Provide the (X, Y) coordinate of the cell's center where the given text is located.  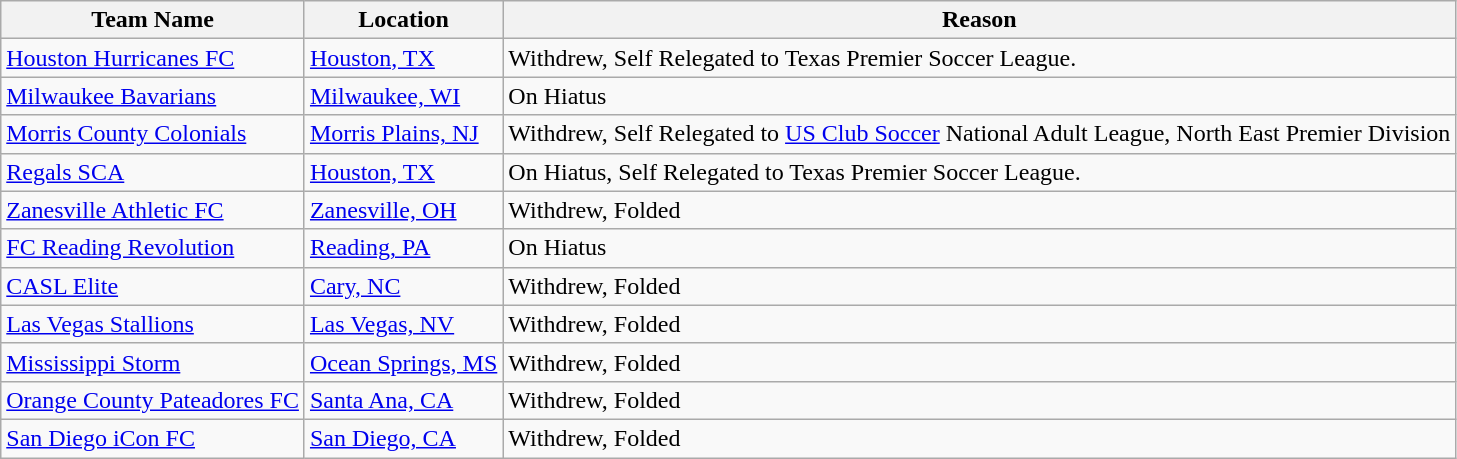
Las Vegas, NV (403, 324)
Houston Hurricanes FC (153, 58)
Zanesville, OH (403, 210)
Morris County Colonials (153, 134)
Santa Ana, CA (403, 400)
Morris Plains, NJ (403, 134)
Zanesville Athletic FC (153, 210)
Ocean Springs, MS (403, 362)
Team Name (153, 20)
Las Vegas Stallions (153, 324)
Reason (980, 20)
Location (403, 20)
Reading, PA (403, 248)
Withdrew, Self Relegated to Texas Premier Soccer League. (980, 58)
CASL Elite (153, 286)
Cary, NC (403, 286)
Milwaukee, WI (403, 96)
San Diego iCon FC (153, 438)
Regals SCA (153, 172)
Milwaukee Bavarians (153, 96)
Withdrew, Self Relegated to US Club Soccer National Adult League, North East Premier Division (980, 134)
FC Reading Revolution (153, 248)
Orange County Pateadores FC (153, 400)
Mississippi Storm (153, 362)
San Diego, CA (403, 438)
On Hiatus, Self Relegated to Texas Premier Soccer League. (980, 172)
